Provide the [X, Y] coordinate of the cell's center where the given text is located.  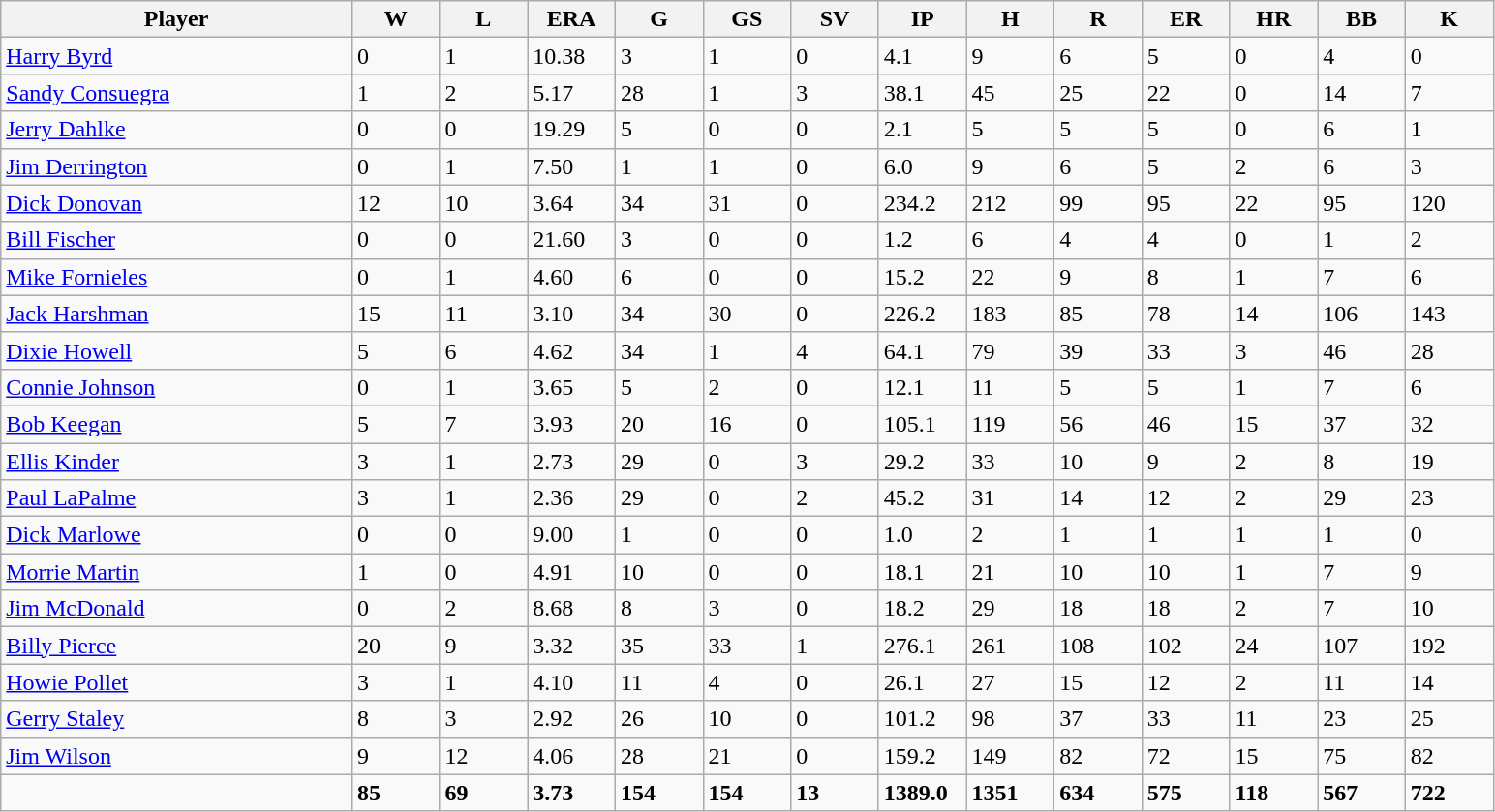
234.2 [922, 203]
Sandy Consuegra [176, 93]
722 [1449, 793]
Dick Marlowe [176, 535]
276.1 [922, 646]
2.1 [922, 130]
8.68 [571, 609]
32 [1449, 424]
1351 [1011, 793]
Howie Pollet [176, 682]
Bill Fischer [176, 240]
4.91 [571, 572]
45 [1011, 93]
6.0 [922, 166]
69 [484, 793]
12.1 [922, 387]
30 [747, 314]
567 [1361, 793]
HR [1274, 19]
Jim Wilson [176, 756]
634 [1098, 793]
Jack Harshman [176, 314]
3.64 [571, 203]
19 [1449, 462]
R [1098, 19]
SV [835, 19]
Morrie Martin [176, 572]
159.2 [922, 756]
Connie Johnson [176, 387]
212 [1011, 203]
39 [1098, 350]
Gerry Staley [176, 719]
3.65 [571, 387]
4.06 [571, 756]
56 [1098, 424]
13 [835, 793]
29.2 [922, 462]
120 [1449, 203]
BB [1361, 19]
W [395, 19]
ER [1185, 19]
9.00 [571, 535]
26 [658, 719]
45.2 [922, 498]
2.92 [571, 719]
Ellis Kinder [176, 462]
5.17 [571, 93]
Jim Derrington [176, 166]
H [1011, 19]
16 [747, 424]
21.60 [571, 240]
183 [1011, 314]
98 [1011, 719]
Jerry Dahlke [176, 130]
226.2 [922, 314]
99 [1098, 203]
4.62 [571, 350]
1.0 [922, 535]
105.1 [922, 424]
143 [1449, 314]
1389.0 [922, 793]
75 [1361, 756]
Player [176, 19]
Dixie Howell [176, 350]
27 [1011, 682]
10.38 [571, 56]
IP [922, 19]
575 [1185, 793]
119 [1011, 424]
2.73 [571, 462]
38.1 [922, 93]
106 [1361, 314]
118 [1274, 793]
15.2 [922, 277]
3.10 [571, 314]
Paul LaPalme [176, 498]
3.73 [571, 793]
35 [658, 646]
18.1 [922, 572]
107 [1361, 646]
Jim McDonald [176, 609]
192 [1449, 646]
GS [747, 19]
3.93 [571, 424]
Mike Fornieles [176, 277]
L [484, 19]
G [658, 19]
Bob Keegan [176, 424]
K [1449, 19]
19.29 [571, 130]
18.2 [922, 609]
102 [1185, 646]
4.10 [571, 682]
Harry Byrd [176, 56]
Billy Pierce [176, 646]
2.36 [571, 498]
Dick Donovan [176, 203]
149 [1011, 756]
72 [1185, 756]
108 [1098, 646]
101.2 [922, 719]
24 [1274, 646]
26.1 [922, 682]
261 [1011, 646]
1.2 [922, 240]
78 [1185, 314]
4.60 [571, 277]
ERA [571, 19]
64.1 [922, 350]
3.32 [571, 646]
4.1 [922, 56]
7.50 [571, 166]
79 [1011, 350]
